Find where the given text appears and provide that cell's center as [x, y] coordinate. 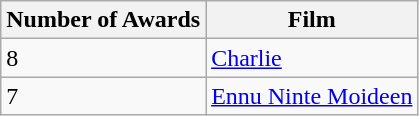
7 [104, 96]
Ennu Ninte Moideen [312, 96]
Number of Awards [104, 20]
8 [104, 58]
Film [312, 20]
Charlie [312, 58]
